From the cell containing the given text, extract its center point as [x, y] coordinate. 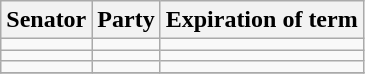
Senator [46, 20]
Expiration of term [262, 20]
Party [126, 20]
